Identify which cell holds the provided text, then report its [X, Y] central coordinate. 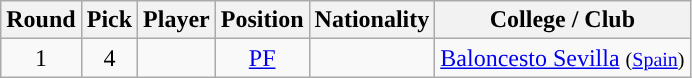
Round [41, 20]
Nationality [372, 20]
4 [109, 58]
Player [177, 20]
1 [41, 58]
Position [262, 20]
College / Club [562, 20]
PF [262, 58]
Baloncesto Sevilla (Spain) [562, 58]
Pick [109, 20]
